Find where the given text appears and provide that cell's center as (x, y) coordinate. 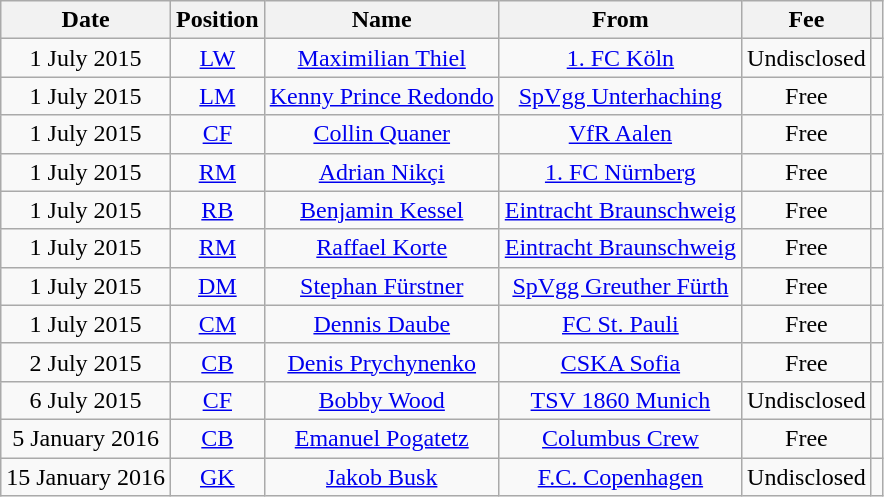
5 January 2016 (86, 438)
F.C. Copenhagen (620, 477)
15 January 2016 (86, 477)
2 July 2015 (86, 362)
Maximilian Thiel (382, 58)
6 July 2015 (86, 400)
LW (217, 58)
Columbus Crew (620, 438)
TSV 1860 Munich (620, 400)
Name (382, 20)
Emanuel Pogatetz (382, 438)
CM (217, 324)
Fee (807, 20)
Position (217, 20)
Benjamin Kessel (382, 210)
Denis Prychynenko (382, 362)
Adrian Nikçi (382, 172)
DM (217, 286)
Bobby Wood (382, 400)
Jakob Busk (382, 477)
1. FC Nürnberg (620, 172)
Date (86, 20)
CSKA Sofia (620, 362)
RB (217, 210)
1. FC Köln (620, 58)
Stephan Fürstner (382, 286)
From (620, 20)
FC St. Pauli (620, 324)
LM (217, 96)
VfR Aalen (620, 134)
Collin Quaner (382, 134)
SpVgg Unterhaching (620, 96)
SpVgg Greuther Fürth (620, 286)
Raffael Korte (382, 248)
Dennis Daube (382, 324)
Kenny Prince Redondo (382, 96)
GK (217, 477)
